Locate the cell with the specified text and output its [X, Y] center coordinate. 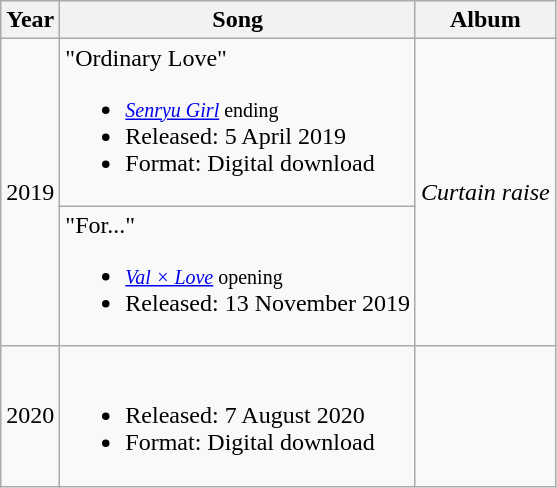
"For..."Val × Love openingReleased: 13 November 2019 [238, 276]
2019 [30, 192]
Album [485, 20]
2020 [30, 416]
Released: 7 August 2020Format: Digital download [238, 416]
Song [238, 20]
"Ordinary Love"Senryu Girl endingReleased: 5 April 2019Format: Digital download [238, 122]
Year [30, 20]
Curtain raise [485, 192]
